Find where the given text appears and provide that cell's center as (x, y) coordinate. 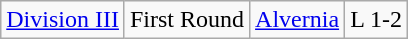
First Round (186, 20)
Division III (63, 20)
Alvernia (298, 20)
L 1-2 (376, 20)
